Detect which cell encompasses the target text, then output its [x, y] center coordinate. 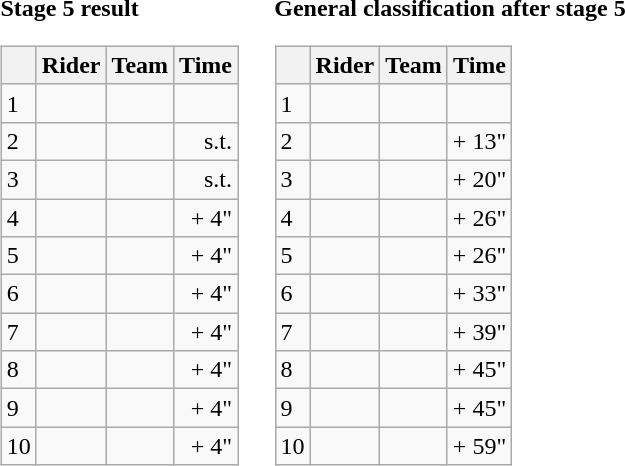
+ 39" [479, 332]
+ 13" [479, 141]
+ 59" [479, 446]
+ 33" [479, 294]
+ 20" [479, 179]
